Output the [X, Y] coordinate of the center of the cell containing the given text.  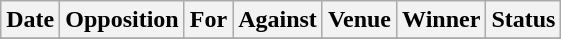
Date [30, 20]
For [208, 20]
Against [278, 20]
Winner [442, 20]
Status [524, 20]
Opposition [122, 20]
Venue [359, 20]
